Search for the cell housing the specified text and yield its (X, Y) center coordinate. 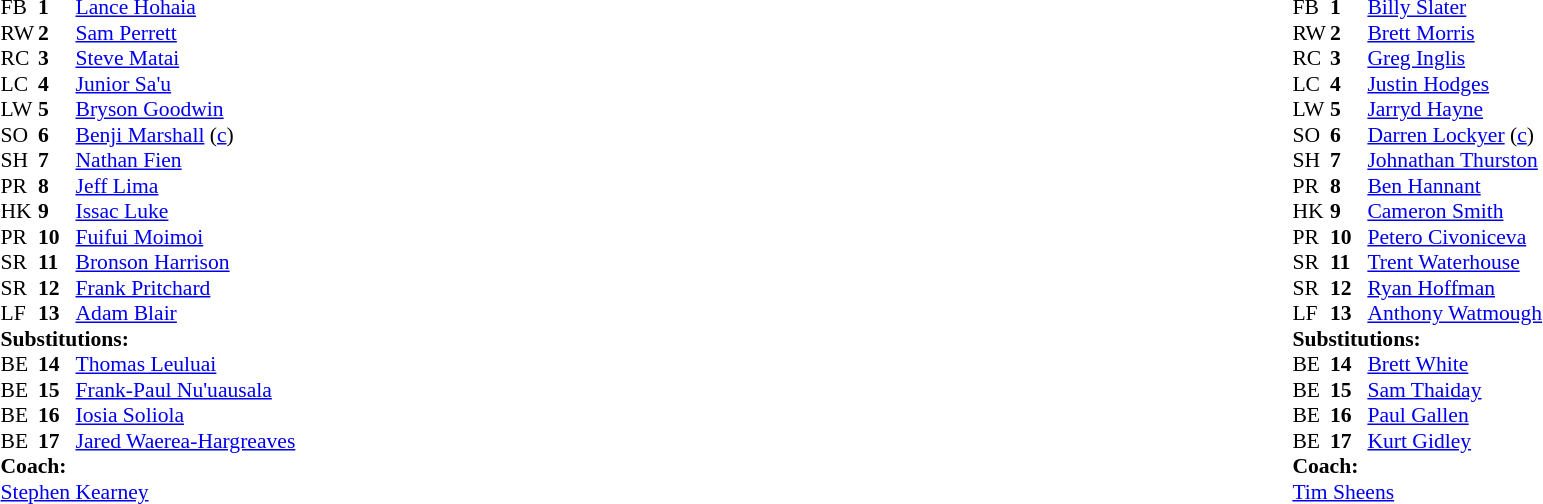
Darren Lockyer (c) (1454, 135)
Benji Marshall (c) (186, 135)
Anthony Watmough (1454, 313)
Ryan Hoffman (1454, 288)
Jared Waerea-Hargreaves (186, 441)
Frank Pritchard (186, 288)
Iosia Soliola (186, 415)
Sam Perrett (186, 33)
Trent Waterhouse (1454, 263)
Jeff Lima (186, 186)
Steve Matai (186, 59)
Brett Morris (1454, 33)
Thomas Leuluai (186, 365)
Frank-Paul Nu'uausala (186, 390)
Issac Luke (186, 211)
Johnathan Thurston (1454, 161)
Paul Gallen (1454, 415)
Cameron Smith (1454, 211)
Adam Blair (186, 313)
Brett White (1454, 365)
Kurt Gidley (1454, 441)
Jarryd Hayne (1454, 109)
Justin Hodges (1454, 84)
Bryson Goodwin (186, 109)
Petero Civoniceva (1454, 237)
Nathan Fien (186, 161)
Fuifui Moimoi (186, 237)
Bronson Harrison (186, 263)
Sam Thaiday (1454, 390)
Junior Sa'u (186, 84)
Ben Hannant (1454, 186)
Greg Inglis (1454, 59)
